Search for the cell housing the specified text and yield its [x, y] center coordinate. 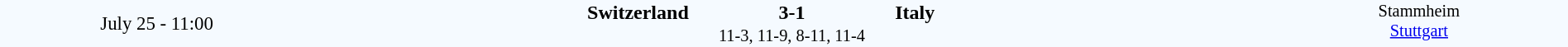
July 25 - 11:00 [157, 23]
11-3, 11-9, 8-11, 11-4 [792, 36]
Italy [1082, 12]
3-1 [791, 12]
StammheimStuttgart [1419, 23]
Switzerland [501, 12]
